Extract the (x, y) coordinate from the center of the cell holding the provided text.  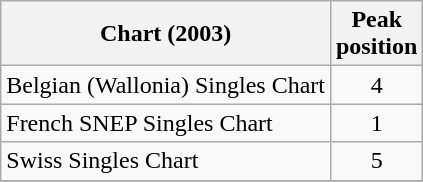
4 (376, 85)
1 (376, 123)
5 (376, 161)
Chart (2003) (166, 34)
Swiss Singles Chart (166, 161)
Peak position (376, 34)
Belgian (Wallonia) Singles Chart (166, 85)
French SNEP Singles Chart (166, 123)
